Provide the [x, y] coordinate of the cell's center where the given text is located.  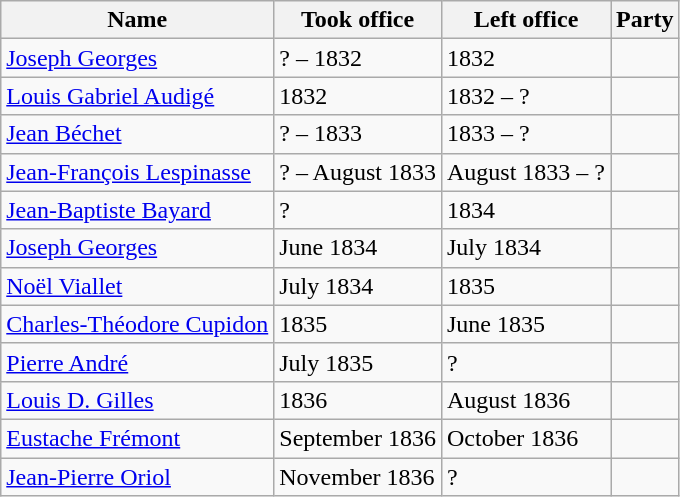
Left office [526, 20]
1836 [358, 400]
June 1834 [358, 248]
August 1833 – ? [526, 172]
1832 – ? [526, 96]
Jean Béchet [138, 134]
Noël Viallet [138, 286]
Took office [358, 20]
Louis D. Gilles [138, 400]
Jean-François Lespinasse [138, 172]
October 1836 [526, 438]
Eustache Frémont [138, 438]
November 1836 [358, 477]
Pierre André [138, 362]
Jean-Pierre Oriol [138, 477]
Louis Gabriel Audigé [138, 96]
1833 – ? [526, 134]
August 1836 [526, 400]
Party [645, 20]
Charles-Théodore Cupidon [138, 324]
1834 [526, 210]
Jean-Baptiste Bayard [138, 210]
? – August 1833 [358, 172]
Name [138, 20]
July 1835 [358, 362]
September 1836 [358, 438]
? – 1832 [358, 58]
? – 1833 [358, 134]
June 1835 [526, 324]
